From the cell containing the given text, extract its center point as (x, y) coordinate. 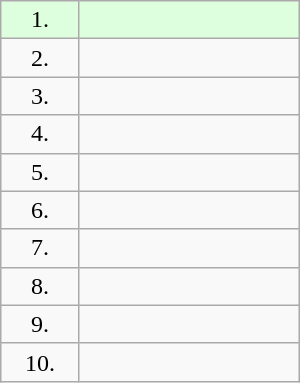
2. (40, 58)
1. (40, 20)
5. (40, 172)
7. (40, 248)
10. (40, 362)
6. (40, 210)
4. (40, 134)
8. (40, 286)
9. (40, 324)
3. (40, 96)
